Determine the (X, Y) coordinate at the center of the cell enclosing the given text.  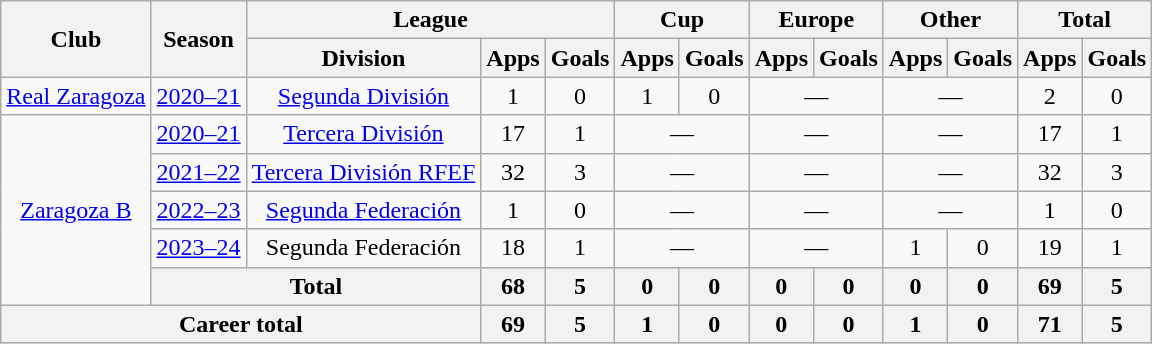
Club (76, 39)
Real Zaragoza (76, 96)
18 (513, 248)
Segunda División (364, 96)
71 (1050, 324)
Tercera División RFEF (364, 172)
Zaragoza B (76, 210)
Cup (682, 20)
Tercera División (364, 134)
Division (364, 58)
Career total (241, 324)
2023–24 (198, 248)
League (430, 20)
19 (1050, 248)
68 (513, 286)
2022–23 (198, 210)
Europe (816, 20)
Season (198, 39)
2 (1050, 96)
Other (950, 20)
2021–22 (198, 172)
